Extract the [X, Y] coordinate from the center of the cell holding the provided text.  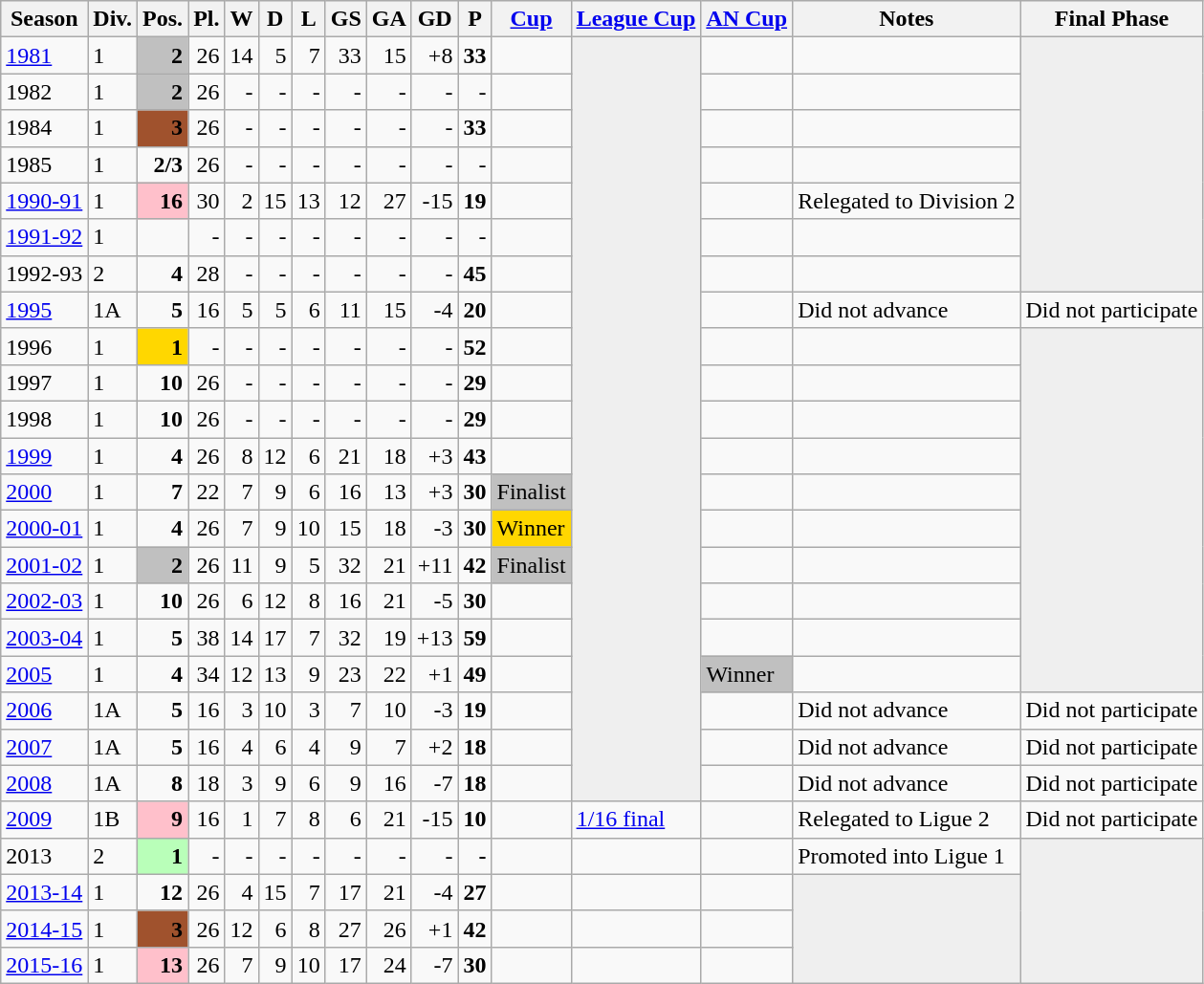
1992-93 [44, 273]
-5 [434, 601]
Promoted into Ligue 1 [907, 856]
38 [207, 638]
L [308, 19]
Pl. [207, 19]
1990-91 [44, 201]
49 [474, 674]
28 [207, 273]
1991-92 [44, 237]
59 [474, 638]
2013-14 [44, 892]
2008 [44, 783]
1985 [44, 164]
1999 [44, 456]
24 [388, 965]
GD [434, 19]
Relegated to Ligue 2 [907, 820]
2013 [44, 856]
2001-02 [44, 565]
2000-01 [44, 529]
+8 [434, 55]
20 [474, 310]
2006 [44, 711]
1981 [44, 55]
GA [388, 19]
2007 [44, 747]
Final Phase [1111, 19]
P [474, 19]
2003-04 [44, 638]
1B [113, 820]
Div. [113, 19]
43 [474, 456]
Season [44, 19]
League Cup [636, 19]
AN Cup [747, 19]
1998 [44, 419]
2005 [44, 674]
1995 [44, 310]
Notes [907, 19]
+11 [434, 565]
GS [346, 19]
W [241, 19]
2015-16 [44, 965]
2/3 [163, 164]
+13 [434, 638]
1984 [44, 128]
1/16 final [636, 820]
52 [474, 346]
45 [474, 273]
Pos. [163, 19]
1982 [44, 92]
2009 [44, 820]
2002-03 [44, 601]
2000 [44, 492]
2014-15 [44, 929]
Relegated to Division 2 [907, 201]
1997 [44, 383]
34 [207, 674]
+2 [434, 747]
D [275, 19]
Cup [532, 19]
1996 [44, 346]
23 [346, 674]
